Return [x, y] of the center of cell containing provided text 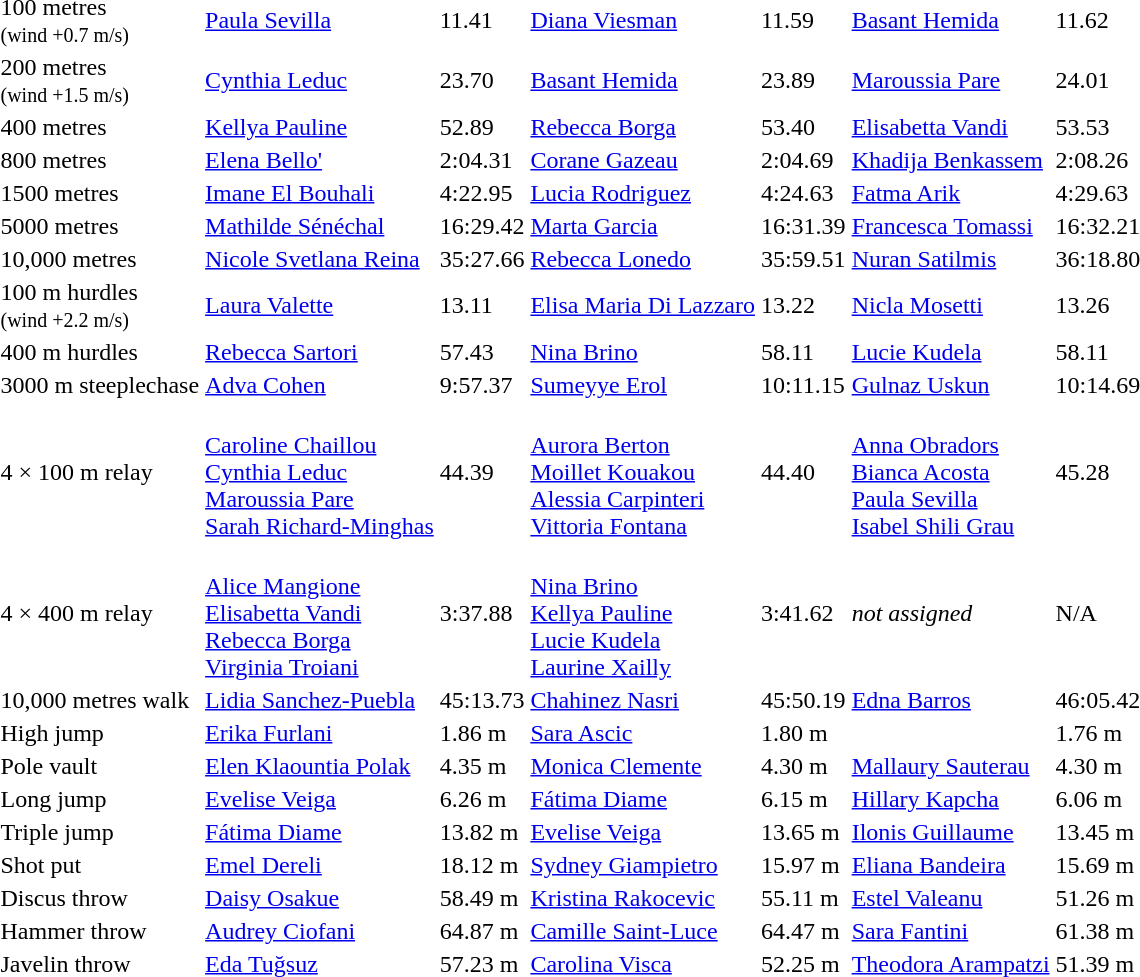
Mathilde Sénéchal [320, 226]
45:13.73 [482, 700]
6.15 m [803, 799]
Erika Furlani [320, 733]
18.12 m [482, 865]
Francesca Tomassi [950, 226]
Edna Barros [950, 700]
Aurora BertonMoillet KouakouAlessia CarpinteriVittoria Fontana [643, 472]
Nina Brino [643, 352]
55.11 m [803, 898]
Basant Hemida [643, 80]
Elena Bello' [320, 160]
Nina BrinoKellya PaulineLucie KudelaLaurine Xailly [643, 613]
Sara Ascic [643, 733]
Elen Klaountia Polak [320, 766]
Nuran Satilmis [950, 259]
9:57.37 [482, 385]
Rebecca Borga [643, 127]
Fatma Arik [950, 193]
13.22 [803, 306]
Sara Fantini [950, 931]
Cynthia Leduc [320, 80]
15.97 m [803, 865]
52.89 [482, 127]
4:24.63 [803, 193]
Imane El Bouhali [320, 193]
Maroussia Pare [950, 80]
35:59.51 [803, 259]
4:22.95 [482, 193]
Nicole Svetlana Reina [320, 259]
Adva Cohen [320, 385]
Lidia Sanchez-Puebla [320, 700]
Kellya Pauline [320, 127]
57.43 [482, 352]
not assigned [950, 613]
3:37.88 [482, 613]
16:31.39 [803, 226]
Kristina Rakocevic [643, 898]
1.80 m [803, 733]
2:04.31 [482, 160]
64.87 m [482, 931]
Rebecca Sartori [320, 352]
Marta Garcia [643, 226]
58.11 [803, 352]
45:50.19 [803, 700]
35:27.66 [482, 259]
Anna ObradorsBianca AcostaPaula SevillaIsabel Shili Grau [950, 472]
13.65 m [803, 832]
64.47 m [803, 931]
Emel Dereli [320, 865]
4.35 m [482, 766]
Corane Gazeau [643, 160]
16:29.42 [482, 226]
53.40 [803, 127]
Ilonis Guillaume [950, 832]
Sydney Giampietro [643, 865]
Nicla Mosetti [950, 306]
Rebecca Lonedo [643, 259]
Chahinez Nasri [643, 700]
Khadija Benkassem [950, 160]
44.40 [803, 472]
Caroline ChaillouCynthia LeducMaroussia PareSarah Richard-Minghas [320, 472]
23.89 [803, 80]
6.26 m [482, 799]
Estel Valeanu [950, 898]
Laura Valette [320, 306]
58.49 m [482, 898]
Lucia Rodriguez [643, 193]
Daisy Osakue [320, 898]
4.30 m [803, 766]
23.70 [482, 80]
Audrey Ciofani [320, 931]
Eliana Bandeira [950, 865]
2:04.69 [803, 160]
Elisa Maria Di Lazzaro [643, 306]
Gulnaz Uskun [950, 385]
Lucie Kudela [950, 352]
Alice MangioneElisabetta VandiRebecca BorgaVirginia Troiani [320, 613]
Hillary Kapcha [950, 799]
Elisabetta Vandi [950, 127]
Sumeyye Erol [643, 385]
13.11 [482, 306]
Camille Saint-Luce [643, 931]
44.39 [482, 472]
1.86 m [482, 733]
3:41.62 [803, 613]
13.82 m [482, 832]
Monica Clemente [643, 766]
10:11.15 [803, 385]
Mallaury Sauterau [950, 766]
